Identify which cell holds the provided text, then report its (x, y) central coordinate. 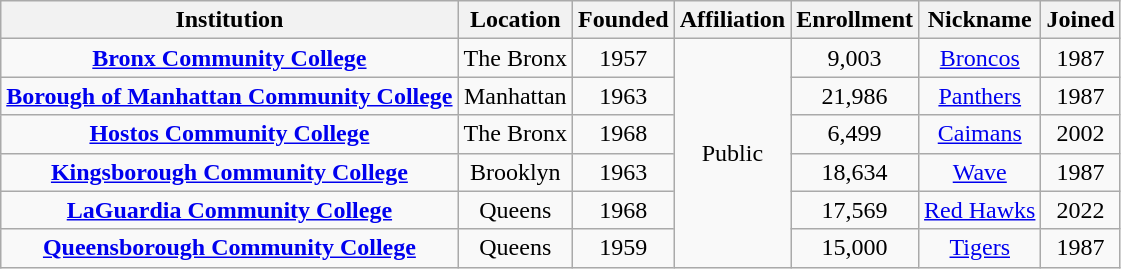
LaGuardia Community College (230, 210)
Brooklyn (515, 172)
17,569 (855, 210)
6,499 (855, 134)
9,003 (855, 58)
1957 (623, 58)
Borough of Manhattan Community College (230, 96)
21,986 (855, 96)
Bronx Community College (230, 58)
Enrollment (855, 20)
Panthers (980, 96)
2002 (1080, 134)
Caimans (980, 134)
Joined (1080, 20)
Institution (230, 20)
Broncos (980, 58)
Wave (980, 172)
Tigers (980, 248)
18,634 (855, 172)
Public (732, 153)
Affiliation (732, 20)
Hostos Community College (230, 134)
Nickname (980, 20)
Queensborough Community College (230, 248)
Red Hawks (980, 210)
Kingsborough Community College (230, 172)
2022 (1080, 210)
1959 (623, 248)
Location (515, 20)
15,000 (855, 248)
Founded (623, 20)
Manhattan (515, 96)
